Scan for the cell matching the given text and deliver its [X, Y] coordinate at center. 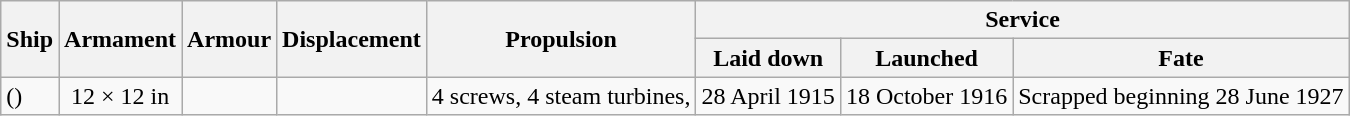
18 October 1916 [926, 96]
Laid down [768, 58]
() [30, 96]
Armament [120, 39]
Scrapped beginning 28 June 1927 [1181, 96]
4 screws, 4 steam turbines, [561, 96]
Launched [926, 58]
Ship [30, 39]
Fate [1181, 58]
28 April 1915 [768, 96]
Service [1022, 20]
Propulsion [561, 39]
Displacement [352, 39]
12 × 12 in [120, 96]
Armour [230, 39]
